Extract the (x, y) coordinate from the center of the cell holding the provided text.  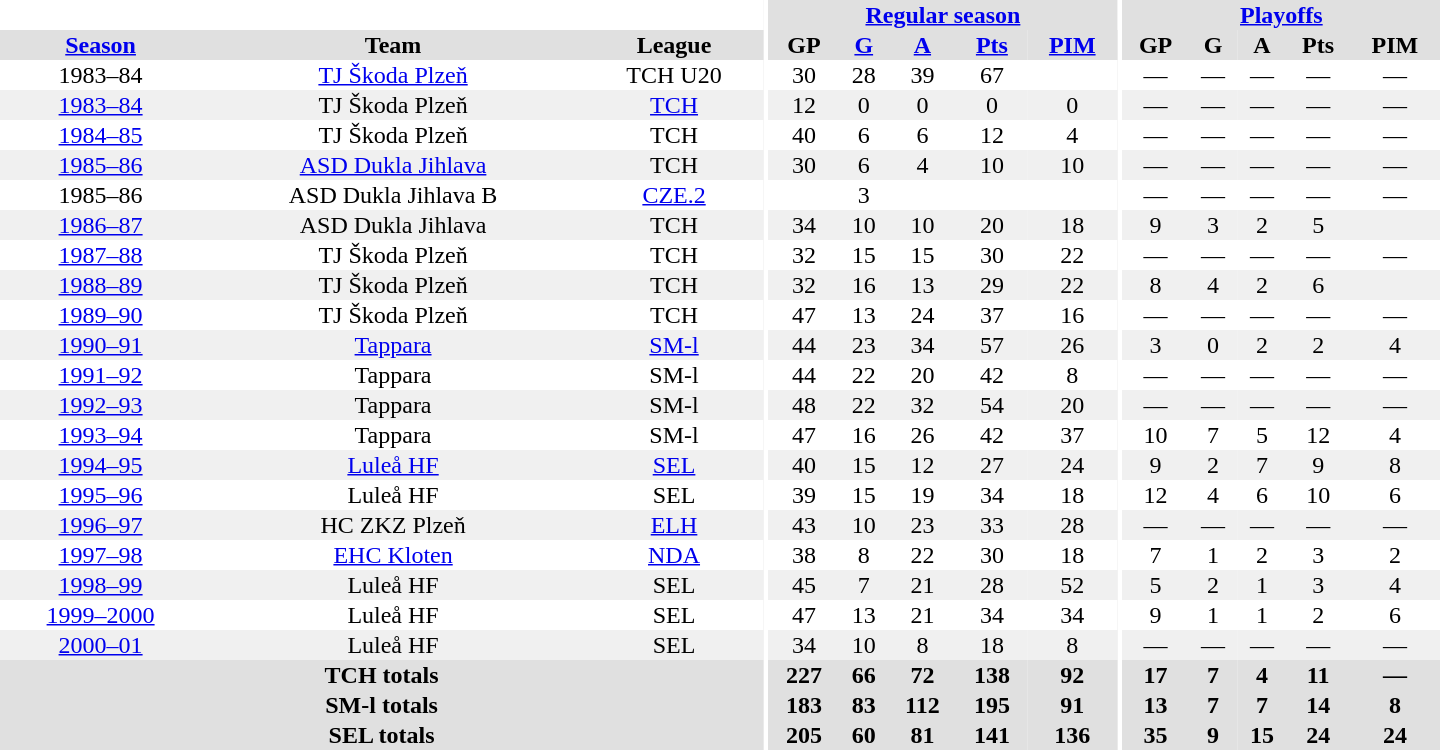
2000–01 (100, 645)
1999–2000 (100, 615)
SM-l totals (382, 705)
TCH U20 (674, 75)
17 (1156, 675)
33 (992, 525)
83 (864, 705)
227 (804, 675)
1998–99 (100, 585)
1995–96 (100, 495)
38 (804, 555)
45 (804, 585)
19 (922, 495)
1988–89 (100, 285)
ELH (674, 525)
Team (393, 45)
72 (922, 675)
1987–88 (100, 255)
HC ZKZ Plzeň (393, 525)
138 (992, 675)
SEL totals (382, 735)
1991–92 (100, 375)
52 (1072, 585)
1986–87 (100, 225)
205 (804, 735)
14 (1318, 705)
141 (992, 735)
NDA (674, 555)
11 (1318, 675)
57 (992, 345)
Season (100, 45)
1994–95 (100, 465)
League (674, 45)
Playoffs (1282, 15)
195 (992, 705)
1996–97 (100, 525)
1992–93 (100, 405)
91 (1072, 705)
1990–91 (100, 345)
27 (992, 465)
92 (1072, 675)
1989–90 (100, 315)
48 (804, 405)
54 (992, 405)
60 (864, 735)
1984–85 (100, 135)
1997–98 (100, 555)
66 (864, 675)
29 (992, 285)
35 (1156, 735)
43 (804, 525)
183 (804, 705)
EHC Kloten (393, 555)
Regular season (944, 15)
TCH totals (382, 675)
CZE.2 (674, 195)
1993–94 (100, 435)
ASD Dukla Jihlava B (393, 195)
112 (922, 705)
81 (922, 735)
67 (992, 75)
136 (1072, 735)
